Identify which cell holds the provided text, then report its [X, Y] central coordinate. 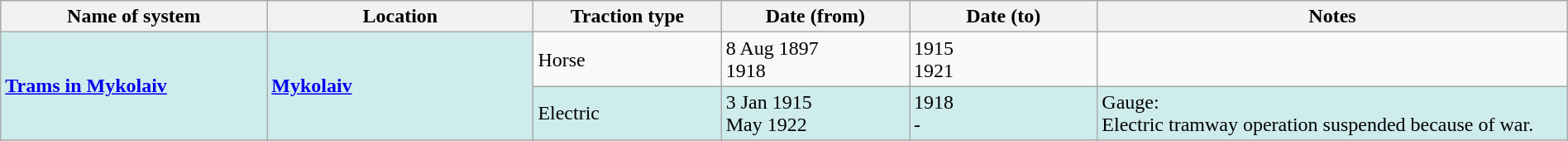
Date (to) [1004, 17]
Trams in Mykolaiv [134, 86]
Mykolaiv [400, 86]
Name of system [134, 17]
Notes [1332, 17]
8 Aug 18971918 [815, 60]
Electric [627, 113]
Date (from) [815, 17]
3 Jan 1915May 1922 [815, 113]
Gauge: Electric tramway operation suspended because of war. [1332, 113]
Horse [627, 60]
19151921 [1004, 60]
Traction type [627, 17]
Location [400, 17]
1918- [1004, 113]
